Return (x, y) of the center of cell containing provided text 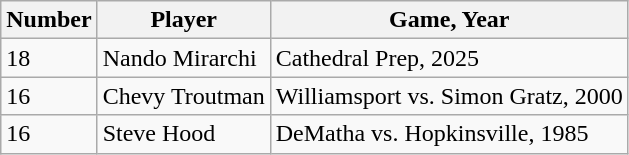
Number (49, 20)
Cathedral Prep, 2025 (449, 58)
Game, Year (449, 20)
Chevy Troutman (184, 96)
Williamsport vs. Simon Gratz, 2000 (449, 96)
18 (49, 58)
Steve Hood (184, 134)
Nando Mirarchi (184, 58)
Player (184, 20)
DeMatha vs. Hopkinsville, 1985 (449, 134)
